Provide the [x, y] coordinate of the cell's center where the given text is located.  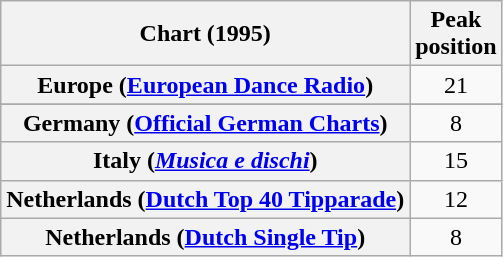
Netherlands (Dutch Top 40 Tipparade) [206, 199]
Peakposition [456, 34]
Europe (European Dance Radio) [206, 85]
Germany (Official German Charts) [206, 123]
Netherlands (Dutch Single Tip) [206, 237]
21 [456, 85]
Italy (Musica e dischi) [206, 161]
12 [456, 199]
15 [456, 161]
Chart (1995) [206, 34]
